Capture the cell that displays the provided text and extract its [x, y] central coordinate. 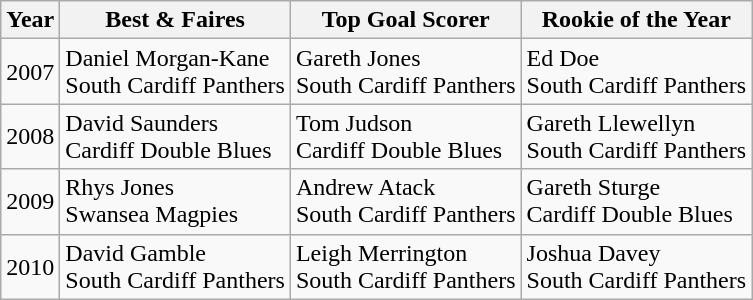
Joshua DaveySouth Cardiff Panthers [636, 266]
Ed DoeSouth Cardiff Panthers [636, 72]
2009 [30, 202]
Tom JudsonCardiff Double Blues [406, 136]
Leigh MerringtonSouth Cardiff Panthers [406, 266]
David SaundersCardiff Double Blues [176, 136]
2010 [30, 266]
Daniel Morgan-KaneSouth Cardiff Panthers [176, 72]
Gareth LlewellynSouth Cardiff Panthers [636, 136]
Rhys JonesSwansea Magpies [176, 202]
Year [30, 20]
2007 [30, 72]
Best & Faires [176, 20]
David GambleSouth Cardiff Panthers [176, 266]
Rookie of the Year [636, 20]
2008 [30, 136]
Andrew AtackSouth Cardiff Panthers [406, 202]
Top Goal Scorer [406, 20]
Gareth SturgeCardiff Double Blues [636, 202]
Gareth JonesSouth Cardiff Panthers [406, 72]
